For the text-containing cell, return its midpoint in (x, y) coordinate format. 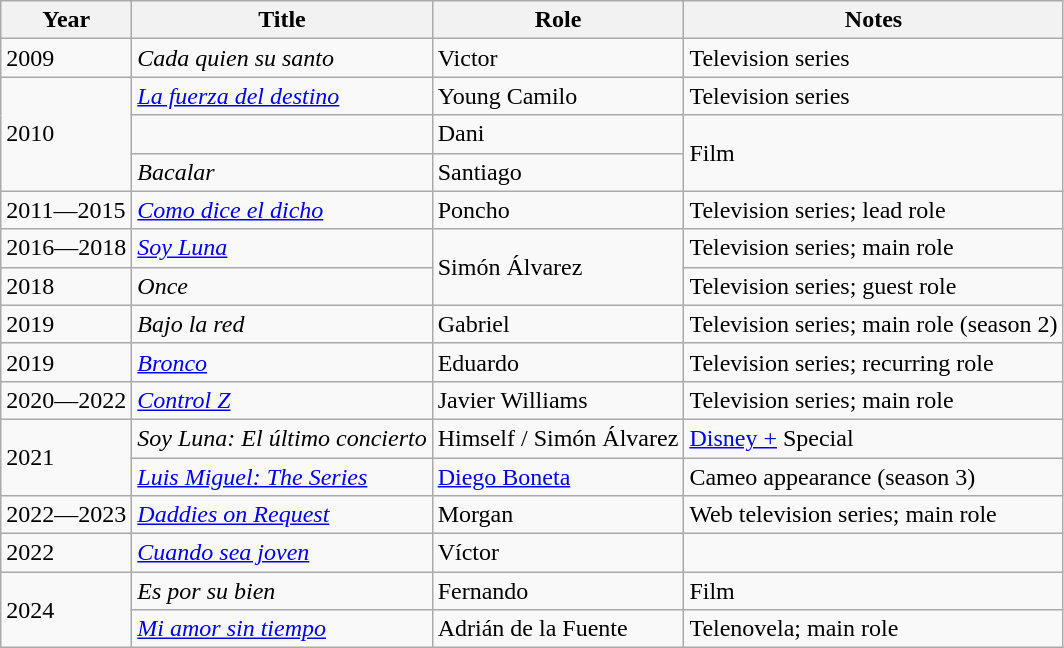
Como dice el dicho (282, 210)
Diego Boneta (558, 477)
2010 (66, 134)
Year (66, 20)
2022 (66, 553)
Dani (558, 134)
Javier Williams (558, 400)
Control Z (282, 400)
2022—2023 (66, 515)
Daddies on Request (282, 515)
Poncho (558, 210)
Santiago (558, 172)
Adrián de la Fuente (558, 629)
Es por su bien (282, 591)
Television series; lead role (874, 210)
Gabriel (558, 324)
Once (282, 286)
Eduardo (558, 362)
Telenovela; main role (874, 629)
2024 (66, 610)
Role (558, 20)
2016—2018 (66, 248)
Himself / Simón Álvarez (558, 438)
2021 (66, 457)
Soy Luna: El último concierto (282, 438)
2011—2015 (66, 210)
Bajo la red (282, 324)
Víctor (558, 553)
Title (282, 20)
Cameo appearance (season 3) (874, 477)
2018 (66, 286)
Morgan (558, 515)
Cuando sea joven (282, 553)
Fernando (558, 591)
2009 (66, 58)
Television series; recurring role (874, 362)
Simón Álvarez (558, 267)
Bacalar (282, 172)
Web television series; main role (874, 515)
La fuerza del destino (282, 96)
Mi amor sin tiempo (282, 629)
Notes (874, 20)
Young Camilo (558, 96)
Bronco (282, 362)
2020—2022 (66, 400)
Victor (558, 58)
Television series; guest role (874, 286)
Soy Luna (282, 248)
Disney + Special (874, 438)
Television series; main role (season 2) (874, 324)
Cada quien su santo (282, 58)
Luis Miguel: The Series (282, 477)
